Scan for the cell matching the given text and deliver its [X, Y] coordinate at center. 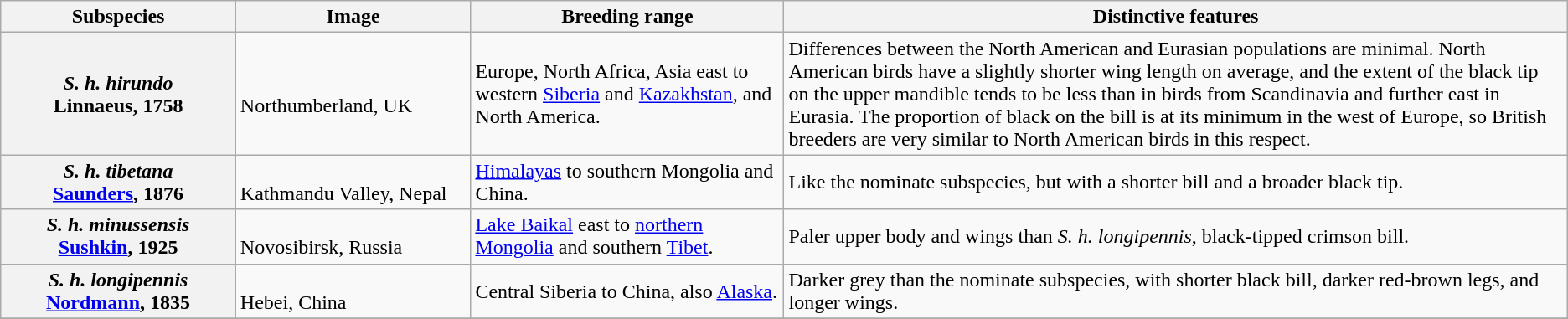
Northumberland, UK [353, 94]
Paler upper body and wings than S. h. longipennis, black-tipped crimson bill. [1176, 236]
Central Siberia to China, also Alaska. [627, 291]
Like the nominate subspecies, but with a shorter bill and a broader black tip. [1176, 183]
Himalayas to southern Mongolia and China. [627, 183]
Europe, North Africa, Asia east to western Siberia and Kazakhstan, and North America. [627, 94]
Subspecies [119, 17]
S. h. minussensis Sushkin, 1925 [119, 236]
Distinctive features [1176, 17]
S. h. tibetana Saunders, 1876 [119, 183]
Kathmandu Valley, Nepal [353, 183]
S. h. longipennis Nordmann, 1835 [119, 291]
Breeding range [627, 17]
Darker grey than the nominate subspecies, with shorter black bill, darker red-brown legs, and longer wings. [1176, 291]
Hebei, China [353, 291]
Lake Baikal east to northern Mongolia and southern Tibet. [627, 236]
S. h. hirundo Linnaeus, 1758 [119, 94]
Novosibirsk, Russia [353, 236]
Image [353, 17]
